Pinpoint the cell where the given text exists, returning its [x, y] midpoint coordinate. 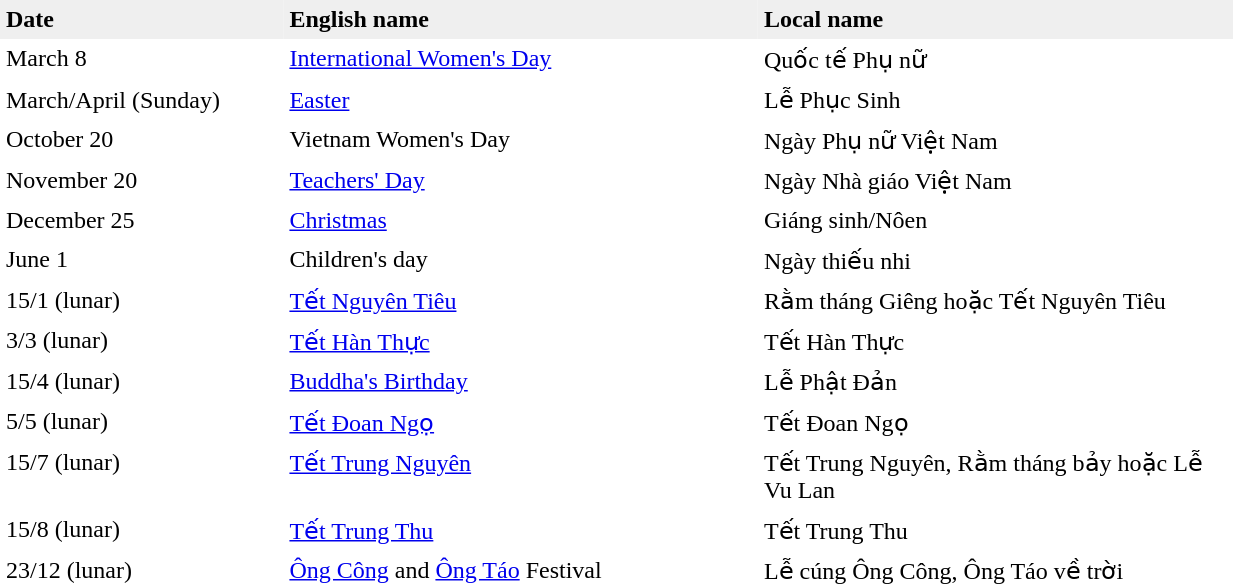
March/April (Sunday) [142, 100]
Children's day [520, 260]
November 20 [142, 180]
English name [520, 20]
Quốc tế Phụ nữ [995, 59]
Tết Nguyên Tiêu [520, 300]
International Women's Day [520, 59]
October 20 [142, 140]
Ngày thiếu nhi [995, 260]
Tết Trung Nguyên [520, 476]
Ngày Nhà giáo Việt Nam [995, 180]
Lễ Phục Sinh [995, 100]
Christmas [520, 220]
Buddha's Birthday [520, 382]
15/1 (lunar) [142, 300]
Teachers' Day [520, 180]
Date [142, 20]
March 8 [142, 59]
15/8 (lunar) [142, 530]
5/5 (lunar) [142, 422]
Tết Trung Nguyên, Rằm tháng bảy hoặc Lễ Vu Lan [995, 476]
Local name [995, 20]
Lễ Phật Đản [995, 382]
15/7 (lunar) [142, 476]
December 25 [142, 220]
June 1 [142, 260]
Easter [520, 100]
3/3 (lunar) [142, 341]
Ngày Phụ nữ Việt Nam [995, 140]
Giáng sinh/Nôen [995, 220]
Rằm tháng Giêng hoặc Tết Nguyên Tiêu [995, 300]
15/4 (lunar) [142, 382]
Vietnam Women's Day [520, 140]
